From the cell containing the given text, extract its center point as [X, Y] coordinate. 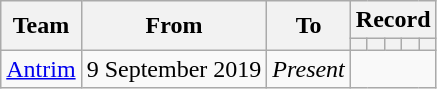
Antrim [41, 69]
9 September 2019 [174, 69]
Present [308, 69]
Record [393, 20]
From [174, 26]
Team [41, 26]
To [308, 26]
